Capture the cell that displays the provided text and extract its [x, y] central coordinate. 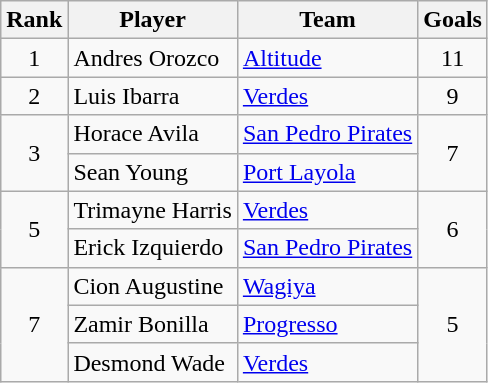
6 [453, 229]
Goals [453, 20]
Luis Ibarra [153, 96]
Andres Orozco [153, 58]
Progresso [327, 324]
Wagiya [327, 286]
Sean Young [153, 172]
Port Layola [327, 172]
1 [34, 58]
Trimayne Harris [153, 210]
Desmond Wade [153, 362]
Zamir Bonilla [153, 324]
11 [453, 58]
Altitude [327, 58]
Horace Avila [153, 134]
Cion Augustine [153, 286]
Team [327, 20]
9 [453, 96]
Player [153, 20]
Rank [34, 20]
3 [34, 153]
Erick Izquierdo [153, 248]
2 [34, 96]
